Find where the given text appears and provide that cell's center as (x, y) coordinate. 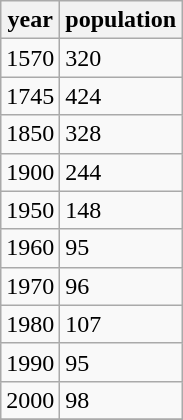
424 (121, 96)
1570 (30, 58)
1900 (30, 172)
1980 (30, 324)
320 (121, 58)
96 (121, 286)
1745 (30, 96)
148 (121, 210)
1850 (30, 134)
1990 (30, 362)
1950 (30, 210)
population (121, 20)
107 (121, 324)
1960 (30, 248)
244 (121, 172)
98 (121, 400)
year (30, 20)
2000 (30, 400)
1970 (30, 286)
328 (121, 134)
